For the text-containing cell, return its midpoint in [x, y] coordinate format. 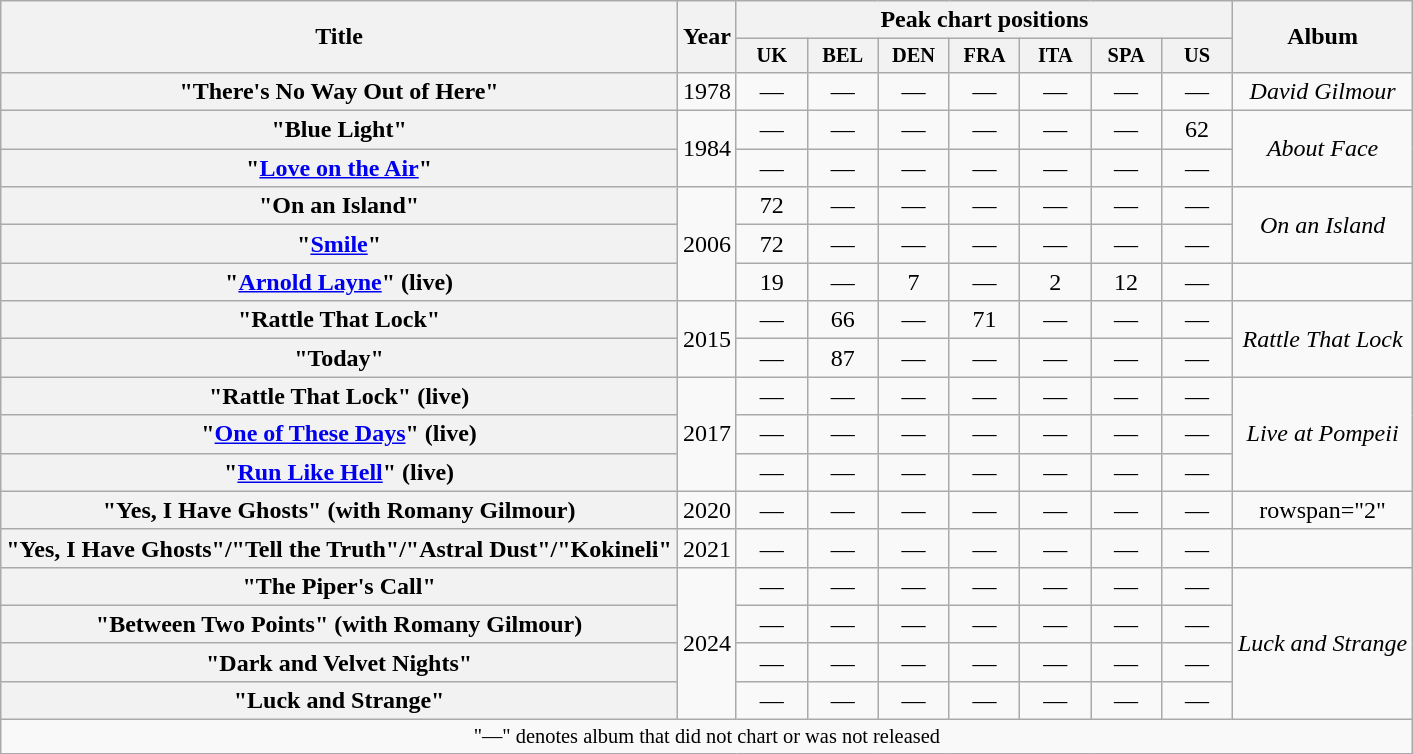
Year [706, 37]
"—" denotes album that did not chart or was not released [707, 737]
2006 [706, 244]
"Yes, I Have Ghosts" (with Romany Gilmour) [340, 510]
2017 [706, 434]
1978 [706, 91]
Title [340, 37]
"Smile" [340, 244]
DEN [914, 56]
66 [842, 320]
2015 [706, 339]
2021 [706, 548]
"Arnold Layne" (live) [340, 282]
"Run Like Hell" (live) [340, 472]
"On an Island" [340, 206]
7 [914, 282]
SPA [1126, 56]
"Rattle That Lock" [340, 320]
1984 [706, 149]
19 [772, 282]
"One of These Days" (live) [340, 434]
"Rattle That Lock" (live) [340, 396]
2 [1056, 282]
"Yes, I Have Ghosts"/"Tell the Truth"/"Astral Dust"/"Kokineli" [340, 548]
Luck and Strange [1322, 643]
Peak chart positions [984, 20]
BEL [842, 56]
71 [984, 320]
FRA [984, 56]
UK [772, 56]
"There's No Way Out of Here" [340, 91]
"Between Two Points" (with Romany Gilmour) [340, 624]
rowspan="2" [1322, 510]
David Gilmour [1322, 91]
62 [1198, 130]
Album [1322, 37]
Rattle That Lock [1322, 339]
On an Island [1322, 225]
87 [842, 358]
12 [1126, 282]
2020 [706, 510]
Live at Pompeii [1322, 434]
"The Piper's Call" [340, 586]
2024 [706, 643]
"Dark and Velvet Nights" [340, 662]
ITA [1056, 56]
"Love on the Air" [340, 168]
US [1198, 56]
About Face [1322, 149]
"Today" [340, 358]
"Luck and Strange" [340, 700]
"Blue Light" [340, 130]
